From the cell containing the given text, extract its center point as [X, Y] coordinate. 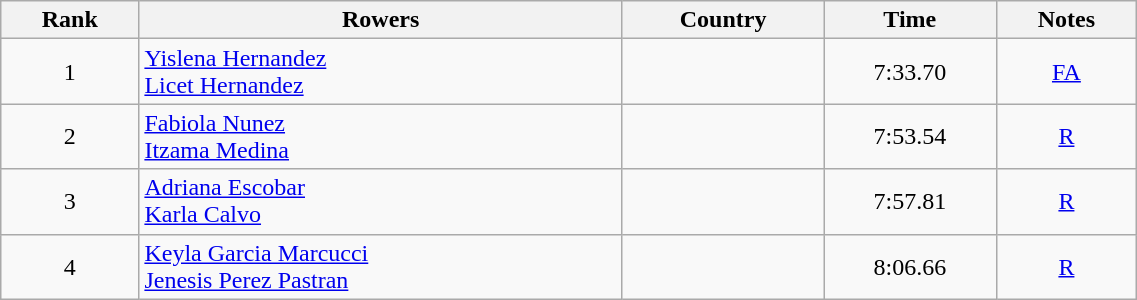
7:53.54 [910, 136]
Keyla Garcia MarcucciJenesis Perez Pastran [381, 266]
2 [70, 136]
3 [70, 202]
1 [70, 72]
4 [70, 266]
7:57.81 [910, 202]
Rank [70, 20]
FA [1066, 72]
Time [910, 20]
Fabiola NunezItzama Medina [381, 136]
Rowers [381, 20]
Yislena HernandezLicet Hernandez [381, 72]
Country [722, 20]
Notes [1066, 20]
8:06.66 [910, 266]
7:33.70 [910, 72]
Adriana EscobarKarla Calvo [381, 202]
